Provide the [X, Y] coordinate of the cell's center where the given text is located.  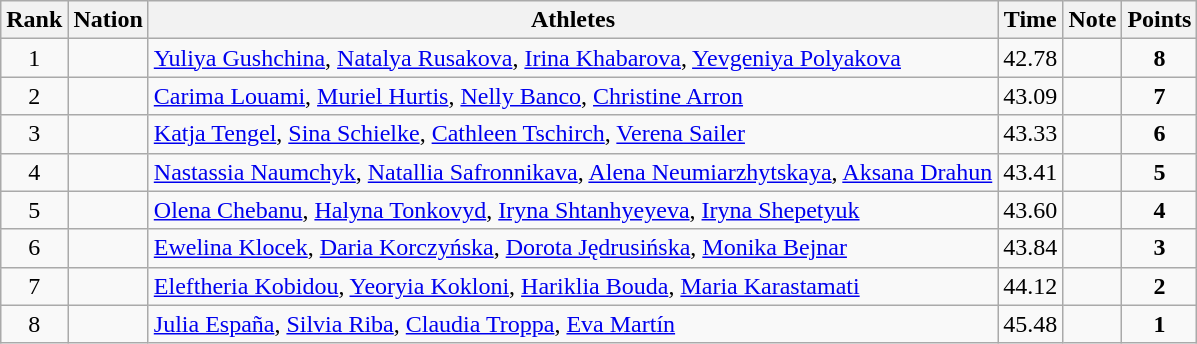
Eleftheria Kobidou, Yeoryia Kokloni, Hariklia Bouda, Maria Karastamati [573, 286]
43.09 [1030, 96]
Time [1030, 20]
Points [1160, 20]
45.48 [1030, 324]
43.84 [1030, 248]
Ewelina Klocek, Daria Korczyńska, Dorota Jędrusińska, Monika Bejnar [573, 248]
Nastassia Naumchyk, Natallia Safronnikava, Alena Neumiarzhytskaya, Aksana Drahun [573, 172]
43.33 [1030, 134]
Rank [34, 20]
Note [1092, 20]
43.41 [1030, 172]
Nation [108, 20]
Carima Louami, Muriel Hurtis, Nelly Banco, Christine Arron [573, 96]
Yuliya Gushchina, Natalya Rusakova, Irina Khabarova, Yevgeniya Polyakova [573, 58]
44.12 [1030, 286]
Katja Tengel, Sina Schielke, Cathleen Tschirch, Verena Sailer [573, 134]
43.60 [1030, 210]
42.78 [1030, 58]
Olena Chebanu, Halyna Tonkovyd, Iryna Shtanhyeyeva, Iryna Shepetyuk [573, 210]
Athletes [573, 20]
Julia España, Silvia Riba, Claudia Troppa, Eva Martín [573, 324]
